Pinpoint the cell where the given text exists, returning its [X, Y] midpoint coordinate. 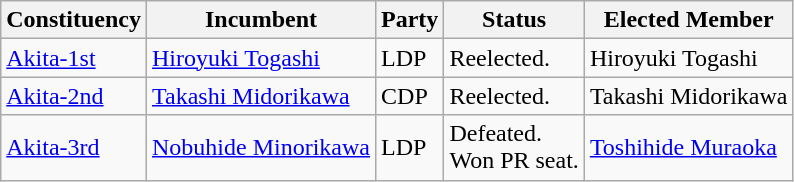
Akita-3rd [74, 148]
Akita-1st [74, 58]
Toshihide Muraoka [688, 148]
Constituency [74, 20]
Incumbent [260, 20]
Elected Member [688, 20]
Defeated.Won PR seat. [514, 148]
Party [410, 20]
Nobuhide Minorikawa [260, 148]
Akita-2nd [74, 96]
CDP [410, 96]
Status [514, 20]
